Find where the given text appears and provide that cell's center as [X, Y] coordinate. 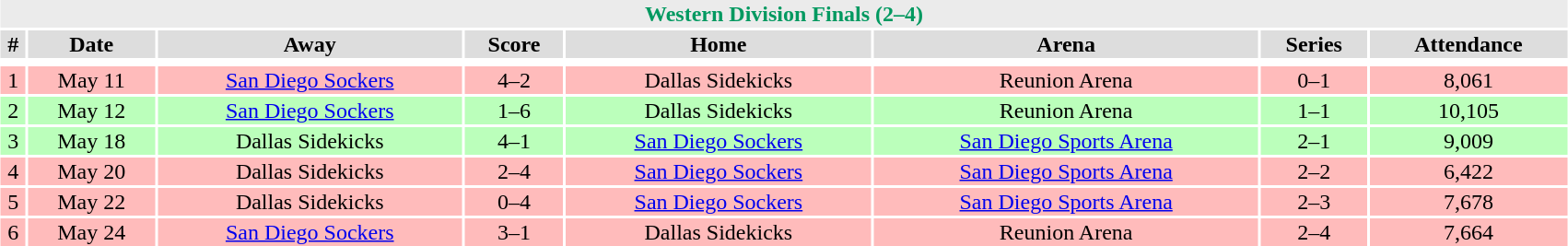
1–1 [1314, 111]
# [13, 44]
May 11 [92, 80]
4–1 [514, 141]
3–1 [514, 232]
Western Division Finals (2–4) [784, 14]
2–1 [1314, 141]
Home [719, 44]
9,009 [1469, 141]
1 [13, 80]
0–1 [1314, 80]
Series [1314, 44]
1–6 [514, 111]
May 18 [92, 141]
May 20 [92, 171]
Date [92, 44]
2 [13, 111]
Score [514, 44]
Away [310, 44]
May 12 [92, 111]
4 [13, 171]
7,664 [1469, 232]
Arena [1066, 44]
May 24 [92, 232]
2–2 [1314, 171]
10,105 [1469, 111]
5 [13, 202]
Attendance [1469, 44]
6 [13, 232]
0–4 [514, 202]
3 [13, 141]
2–3 [1314, 202]
May 22 [92, 202]
8,061 [1469, 80]
6,422 [1469, 171]
7,678 [1469, 202]
4–2 [514, 80]
